Pinpoint the cell where the given text exists, returning its [X, Y] midpoint coordinate. 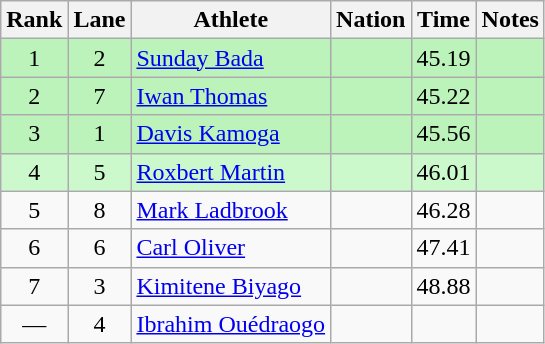
Rank [34, 20]
Athlete [231, 20]
Iwan Thomas [231, 96]
47.41 [444, 248]
Carl Oliver [231, 248]
Lane [100, 20]
Nation [371, 20]
Ibrahim Ouédraogo [231, 324]
45.19 [444, 58]
Notes [510, 20]
45.22 [444, 96]
Mark Ladbrook [231, 210]
Time [444, 20]
46.28 [444, 210]
45.56 [444, 134]
46.01 [444, 172]
Kimitene Biyago [231, 286]
— [34, 324]
8 [100, 210]
48.88 [444, 286]
Roxbert Martin [231, 172]
Davis Kamoga [231, 134]
Sunday Bada [231, 58]
